Scan for the cell matching the given text and deliver its (x, y) coordinate at center. 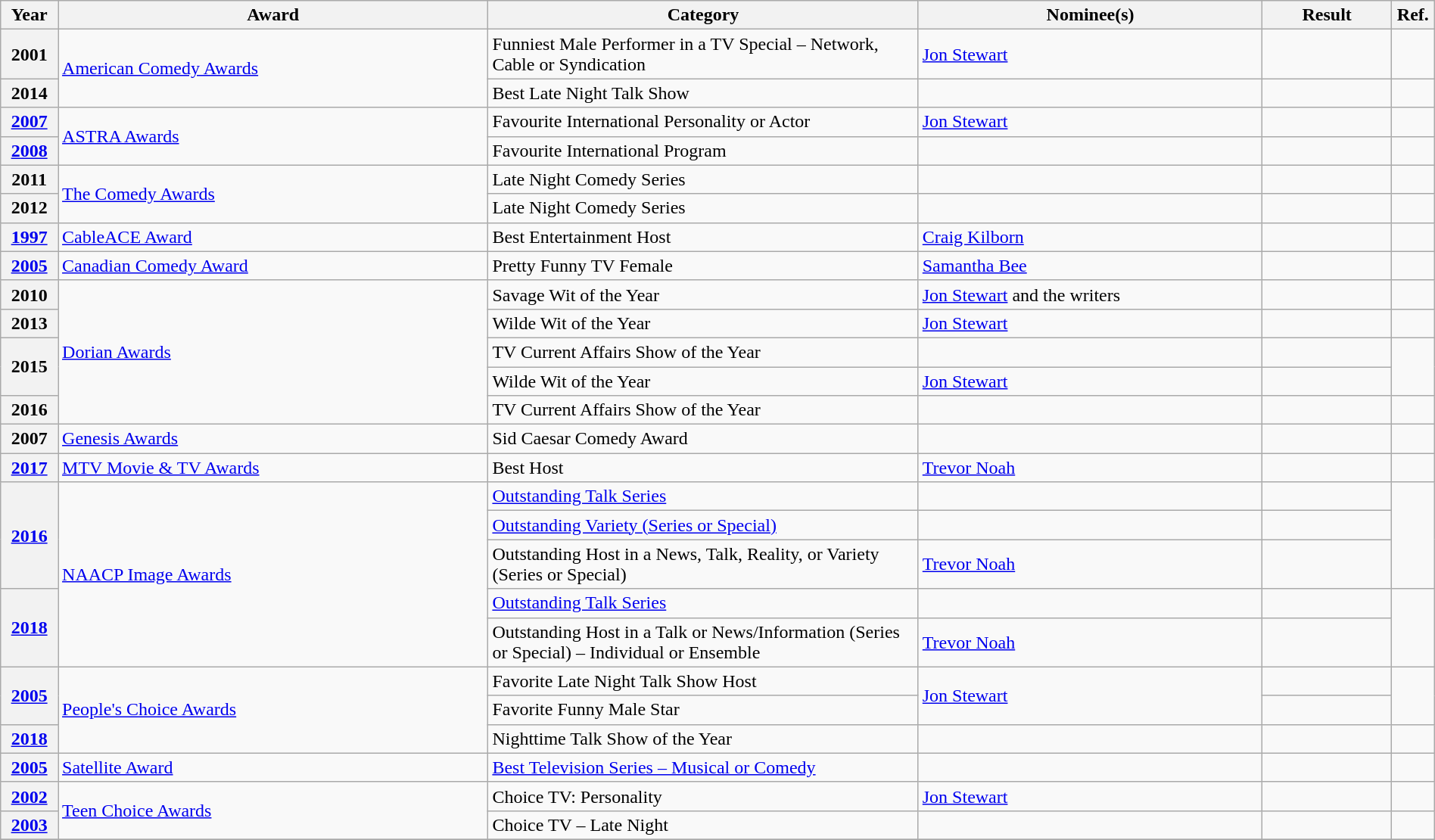
Year (30, 15)
Nighttime Talk Show of the Year (703, 739)
American Comedy Awards (273, 68)
Favorite Late Night Talk Show Host (703, 681)
2015 (30, 366)
CableACE Award (273, 237)
Savage Wit of the Year (703, 294)
Category (703, 15)
2002 (30, 796)
Canadian Comedy Award (273, 266)
2012 (30, 208)
Choice TV – Late Night (703, 825)
Best Entertainment Host (703, 237)
ASTRA Awards (273, 136)
Pretty Funny TV Female (703, 266)
Funniest Male Performer in a TV Special – Network, Cable or Syndication (703, 54)
2013 (30, 323)
Ref. (1412, 15)
Favourite International Personality or Actor (703, 122)
Craig Kilborn (1090, 237)
2003 (30, 825)
2017 (30, 468)
Choice TV: Personality (703, 796)
Outstanding Variety (Series or Special) (703, 525)
Outstanding Host in a Talk or News/Information (Series or Special) – Individual or Ensemble (703, 642)
Best Late Night Talk Show (703, 93)
Favorite Funny Male Star (703, 710)
Award (273, 15)
The Comedy Awards (273, 194)
Samantha Bee (1090, 266)
MTV Movie & TV Awards (273, 468)
Dorian Awards (273, 352)
2008 (30, 151)
Result (1327, 15)
Outstanding Host in a News, Talk, Reality, or Variety (Series or Special) (703, 565)
1997 (30, 237)
2014 (30, 93)
2011 (30, 179)
Teen Choice Awards (273, 810)
Jon Stewart and the writers (1090, 294)
Nominee(s) (1090, 15)
2001 (30, 54)
Satellite Award (273, 767)
NAACP Image Awards (273, 574)
2010 (30, 294)
Sid Caesar Comedy Award (703, 439)
People's Choice Awards (273, 710)
Best Host (703, 468)
Favourite International Program (703, 151)
Best Television Series – Musical or Comedy (703, 767)
Genesis Awards (273, 439)
